Return (X, Y) of the center of cell containing provided text 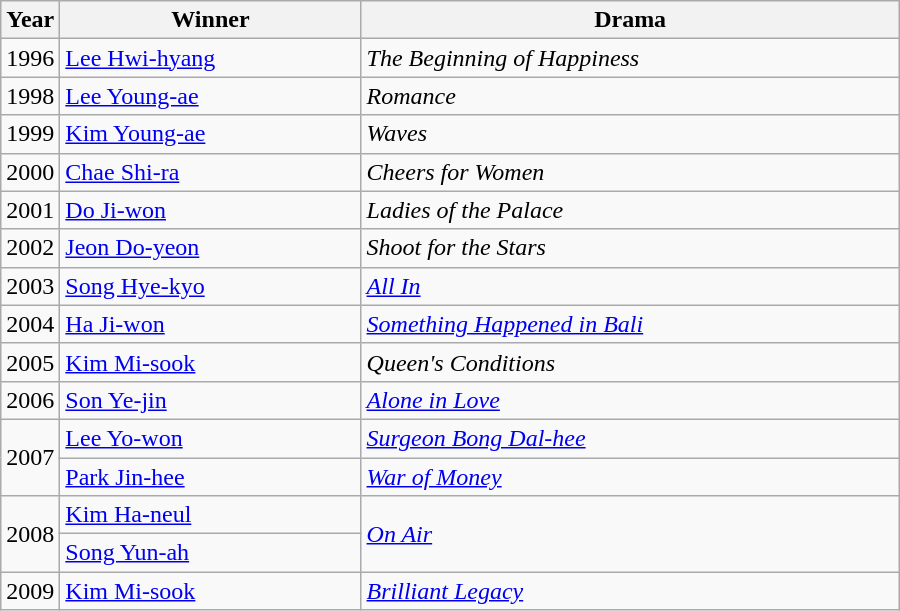
Ladies of the Palace (630, 210)
1999 (30, 134)
Cheers for Women (630, 172)
Queen's Conditions (630, 362)
Chae Shi-ra (210, 172)
2003 (30, 286)
Winner (210, 20)
Alone in Love (630, 400)
Surgeon Bong Dal-hee (630, 438)
Jeon Do-yeon (210, 248)
2000 (30, 172)
The Beginning of Happiness (630, 58)
Song Yun-ah (210, 553)
2007 (30, 457)
Park Jin-hee (210, 477)
Romance (630, 96)
2009 (30, 591)
Do Ji-won (210, 210)
Lee Young-ae (210, 96)
Kim Ha-neul (210, 515)
2005 (30, 362)
2001 (30, 210)
Song Hye-kyo (210, 286)
1996 (30, 58)
All In (630, 286)
Shoot for the Stars (630, 248)
1998 (30, 96)
2002 (30, 248)
Waves (630, 134)
Son Ye-jin (210, 400)
Year (30, 20)
Something Happened in Bali (630, 324)
Brilliant Legacy (630, 591)
Drama (630, 20)
2006 (30, 400)
War of Money (630, 477)
2008 (30, 534)
Lee Hwi-hyang (210, 58)
Kim Young-ae (210, 134)
On Air (630, 534)
2004 (30, 324)
Lee Yo-won (210, 438)
Ha Ji-won (210, 324)
